Provide the [x, y] coordinate of the cell's center where the given text is located.  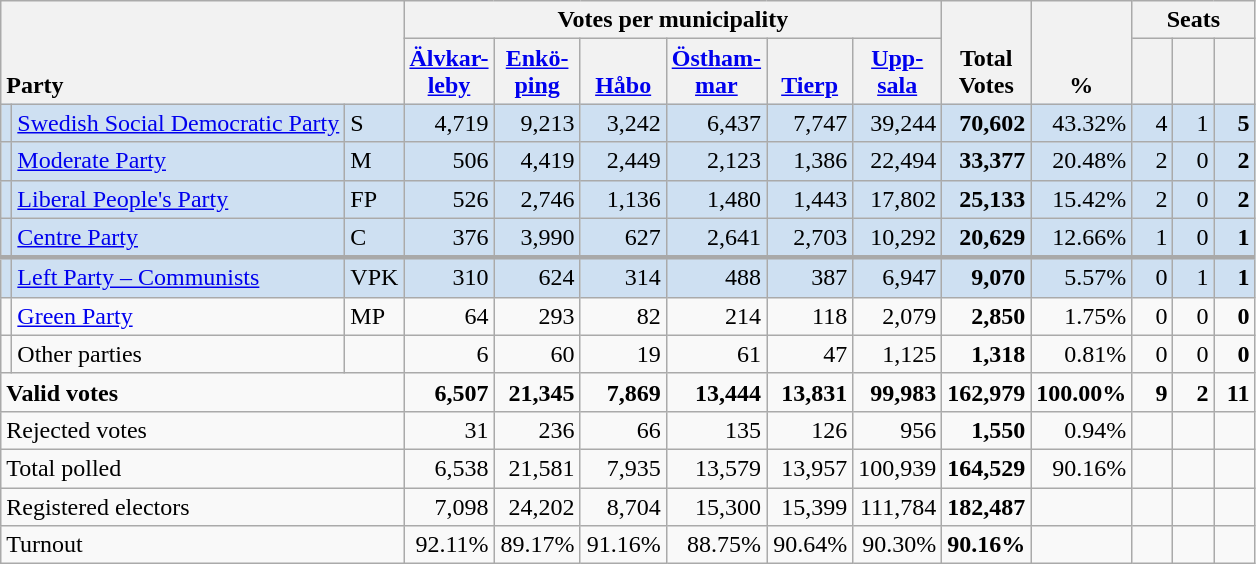
Left Party – Communists [178, 278]
Upp- sala [898, 72]
3,242 [623, 123]
33,377 [986, 161]
488 [716, 278]
293 [537, 316]
0.94% [1082, 430]
118 [810, 316]
13,957 [810, 468]
2,123 [716, 161]
61 [716, 354]
182,487 [986, 507]
FP [374, 199]
7,869 [623, 392]
111,784 [898, 507]
19 [623, 354]
162,979 [986, 392]
Seats [1194, 20]
Älvkar- leby [449, 72]
387 [810, 278]
Other parties [178, 354]
Turnout [202, 545]
2,449 [623, 161]
VPK [374, 278]
627 [623, 238]
Valid votes [202, 392]
Swedish Social Democratic Party [178, 123]
43.32% [1082, 123]
Enkö- ping [537, 72]
10,292 [898, 238]
Tierp [810, 72]
90.30% [898, 545]
100.00% [1082, 392]
126 [810, 430]
39,244 [898, 123]
1,386 [810, 161]
2,746 [537, 199]
47 [810, 354]
7,098 [449, 507]
88.75% [716, 545]
21,345 [537, 392]
7,747 [810, 123]
6,947 [898, 278]
15.42% [1082, 199]
22,494 [898, 161]
Håbo [623, 72]
1,480 [716, 199]
15,399 [810, 507]
2,641 [716, 238]
3,990 [537, 238]
Liberal People's Party [178, 199]
0.81% [1082, 354]
1,550 [986, 430]
135 [716, 430]
6,437 [716, 123]
S [374, 123]
91.16% [623, 545]
Centre Party [178, 238]
12.66% [1082, 238]
Registered electors [202, 507]
Moderate Party [178, 161]
1,125 [898, 354]
624 [537, 278]
5.57% [1082, 278]
6,507 [449, 392]
20.48% [1082, 161]
314 [623, 278]
82 [623, 316]
7,935 [623, 468]
15,300 [716, 507]
20,629 [986, 238]
4,719 [449, 123]
236 [537, 430]
1,136 [623, 199]
17,802 [898, 199]
66 [623, 430]
Total Votes [986, 52]
5 [1234, 123]
1.75% [1082, 316]
31 [449, 430]
24,202 [537, 507]
21,581 [537, 468]
9 [1152, 392]
9,070 [986, 278]
90.64% [810, 545]
Total polled [202, 468]
99,983 [898, 392]
1,318 [986, 354]
13,831 [810, 392]
60 [537, 354]
376 [449, 238]
310 [449, 278]
70,602 [986, 123]
Votes per municipality [673, 20]
64 [449, 316]
92.11% [449, 545]
2,850 [986, 316]
Östham- mar [716, 72]
6 [449, 354]
214 [716, 316]
2,703 [810, 238]
1,443 [810, 199]
11 [1234, 392]
MP [374, 316]
8,704 [623, 507]
526 [449, 199]
C [374, 238]
13,444 [716, 392]
506 [449, 161]
M [374, 161]
Rejected votes [202, 430]
956 [898, 430]
164,529 [986, 468]
25,133 [986, 199]
2,079 [898, 316]
13,579 [716, 468]
9,213 [537, 123]
6,538 [449, 468]
Green Party [178, 316]
100,939 [898, 468]
89.17% [537, 545]
4,419 [537, 161]
% [1082, 52]
4 [1152, 123]
Party [202, 52]
